From the cell containing the given text, extract its center point as [x, y] coordinate. 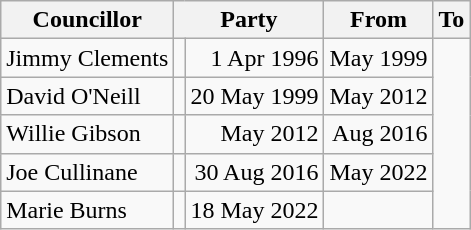
18 May 2022 [254, 210]
Marie Burns [88, 210]
Aug 2016 [378, 134]
Councillor [88, 20]
Willie Gibson [88, 134]
20 May 1999 [254, 96]
30 Aug 2016 [254, 172]
Jimmy Clements [88, 58]
David O'Neill [88, 96]
Party [249, 20]
May 1999 [378, 58]
1 Apr 1996 [254, 58]
To [452, 20]
Joe Cullinane [88, 172]
From [378, 20]
May 2022 [378, 172]
